Identify which cell holds the provided text, then report its (x, y) central coordinate. 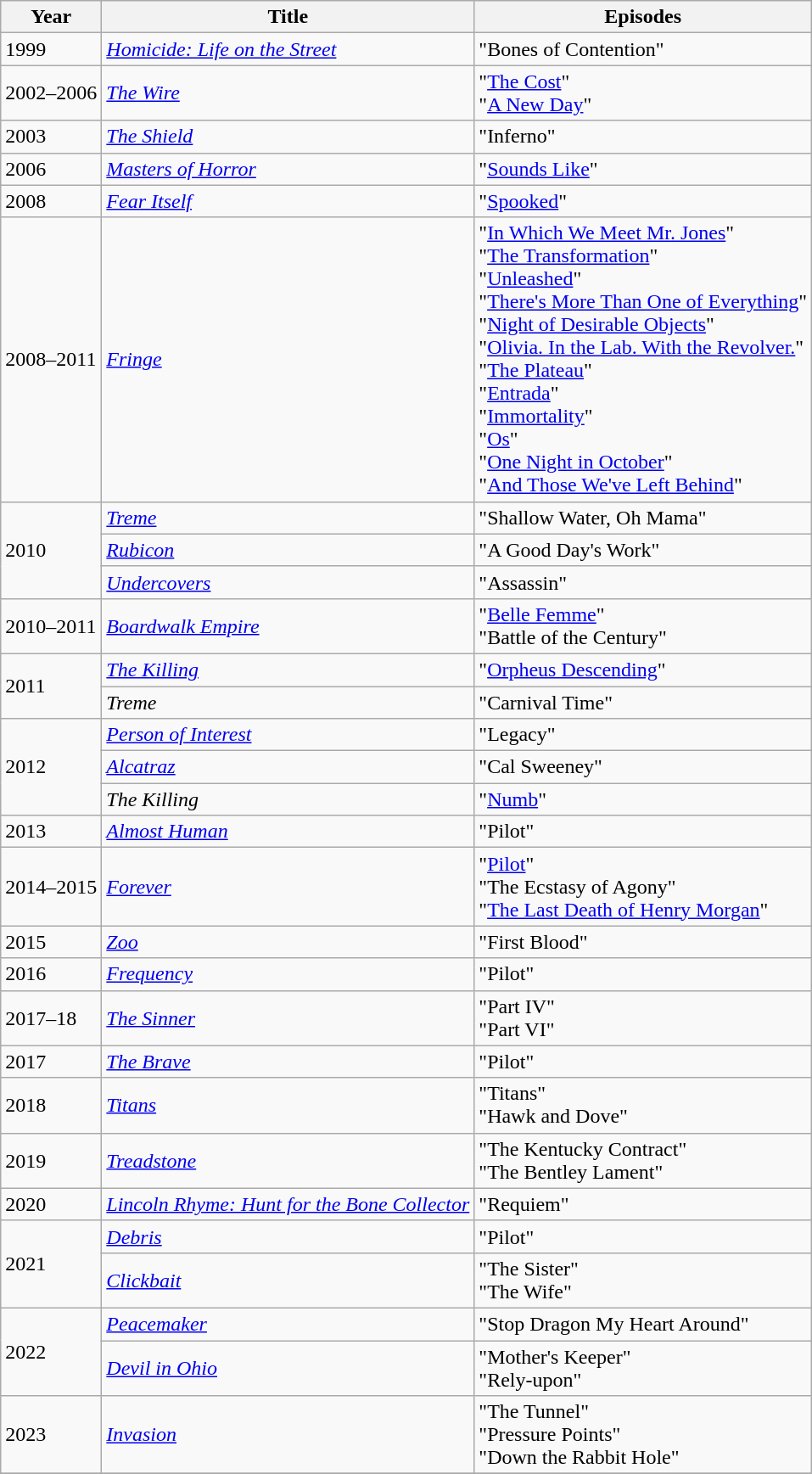
Person of Interest (288, 735)
"The Cost""A New Day" (643, 93)
The Sinner (288, 1018)
Invasion (288, 1435)
2022 (51, 1351)
"Assassin" (643, 582)
"Shallow Water, Oh Mama" (643, 518)
"Spooked" (643, 201)
2013 (51, 832)
Frequency (288, 974)
"Legacy" (643, 735)
"Carnival Time" (643, 702)
Clickbait (288, 1280)
Devil in Ohio (288, 1368)
1999 (51, 49)
The Shield (288, 137)
Homicide: Life on the Street (288, 49)
"First Blood" (643, 942)
2017 (51, 1062)
Almost Human (288, 832)
The Brave (288, 1062)
Forever (288, 887)
2011 (51, 686)
2021 (51, 1264)
2012 (51, 767)
Episodes (643, 17)
Zoo (288, 942)
2017–18 (51, 1018)
"A Good Day's Work" (643, 550)
2014–2015 (51, 887)
"Sounds Like" (643, 169)
"Part IV""Part VI" (643, 1018)
The Wire (288, 93)
"The Tunnel""Pressure Points""Down the Rabbit Hole" (643, 1435)
Title (288, 17)
"Requiem" (643, 1204)
Titans (288, 1105)
2015 (51, 942)
"Pilot""The Ecstasy of Agony""The Last Death of Henry Morgan" (643, 887)
Boardwalk Empire (288, 626)
2020 (51, 1204)
"Mother's Keeper""Rely-upon" (643, 1368)
Fringe (288, 360)
2003 (51, 137)
2008–2011 (51, 360)
2018 (51, 1105)
Alcatraz (288, 767)
2010–2011 (51, 626)
"Cal Sweeney" (643, 767)
Lincoln Rhyme: Hunt for the Bone Collector (288, 1204)
"Orpheus Descending" (643, 670)
"Inferno" (643, 137)
"Stop Dragon My Heart Around" (643, 1324)
2023 (51, 1435)
Treadstone (288, 1161)
"Belle Femme""Battle of the Century" (643, 626)
"Bones of Contention" (643, 49)
2016 (51, 974)
Peacemaker (288, 1324)
Masters of Horror (288, 169)
2008 (51, 201)
"The Kentucky Contract""The Bentley Lament" (643, 1161)
Year (51, 17)
2019 (51, 1161)
Rubicon (288, 550)
"Numb" (643, 799)
2010 (51, 550)
2006 (51, 169)
Fear Itself (288, 201)
"Titans""Hawk and Dove" (643, 1105)
"The Sister""The Wife" (643, 1280)
2002–2006 (51, 93)
Undercovers (288, 582)
Debris (288, 1236)
